Locate the cell with the specified text and output its (x, y) center coordinate. 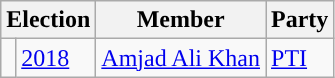
Member (181, 20)
Party (300, 20)
2018 (56, 58)
Election (48, 20)
PTI (300, 58)
Amjad Ali Khan (181, 58)
